Locate the cell with the specified text and output its [x, y] center coordinate. 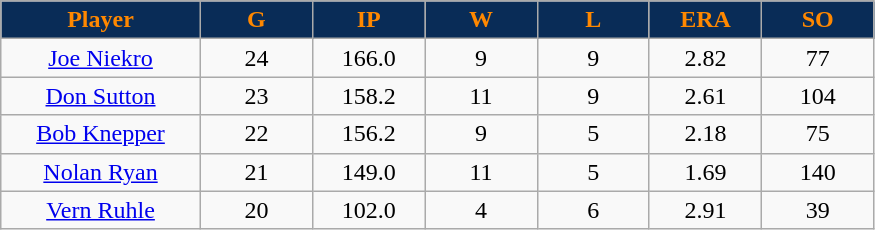
6 [593, 210]
ERA [705, 20]
W [481, 20]
149.0 [369, 172]
G [256, 20]
21 [256, 172]
Vern Ruhle [101, 210]
Bob Knepper [101, 134]
104 [818, 96]
2.61 [705, 96]
39 [818, 210]
Nolan Ryan [101, 172]
Player [101, 20]
158.2 [369, 96]
22 [256, 134]
SO [818, 20]
156.2 [369, 134]
Don Sutton [101, 96]
23 [256, 96]
Joe Niekro [101, 58]
75 [818, 134]
2.82 [705, 58]
L [593, 20]
24 [256, 58]
140 [818, 172]
77 [818, 58]
102.0 [369, 210]
166.0 [369, 58]
1.69 [705, 172]
2.18 [705, 134]
20 [256, 210]
2.91 [705, 210]
4 [481, 210]
IP [369, 20]
